Capture the cell that displays the provided text and extract its (x, y) central coordinate. 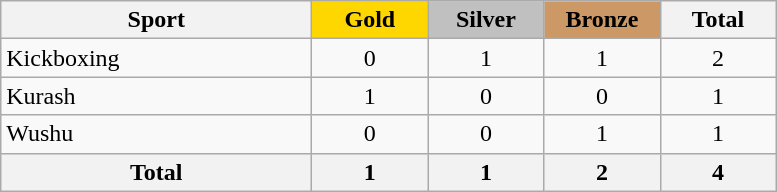
Kickboxing (156, 58)
Gold (370, 20)
4 (718, 172)
Bronze (602, 20)
Wushu (156, 134)
Kurash (156, 96)
Sport (156, 20)
Silver (486, 20)
